Return the [X, Y] coordinate for the center point of the cell that contains the specified text.  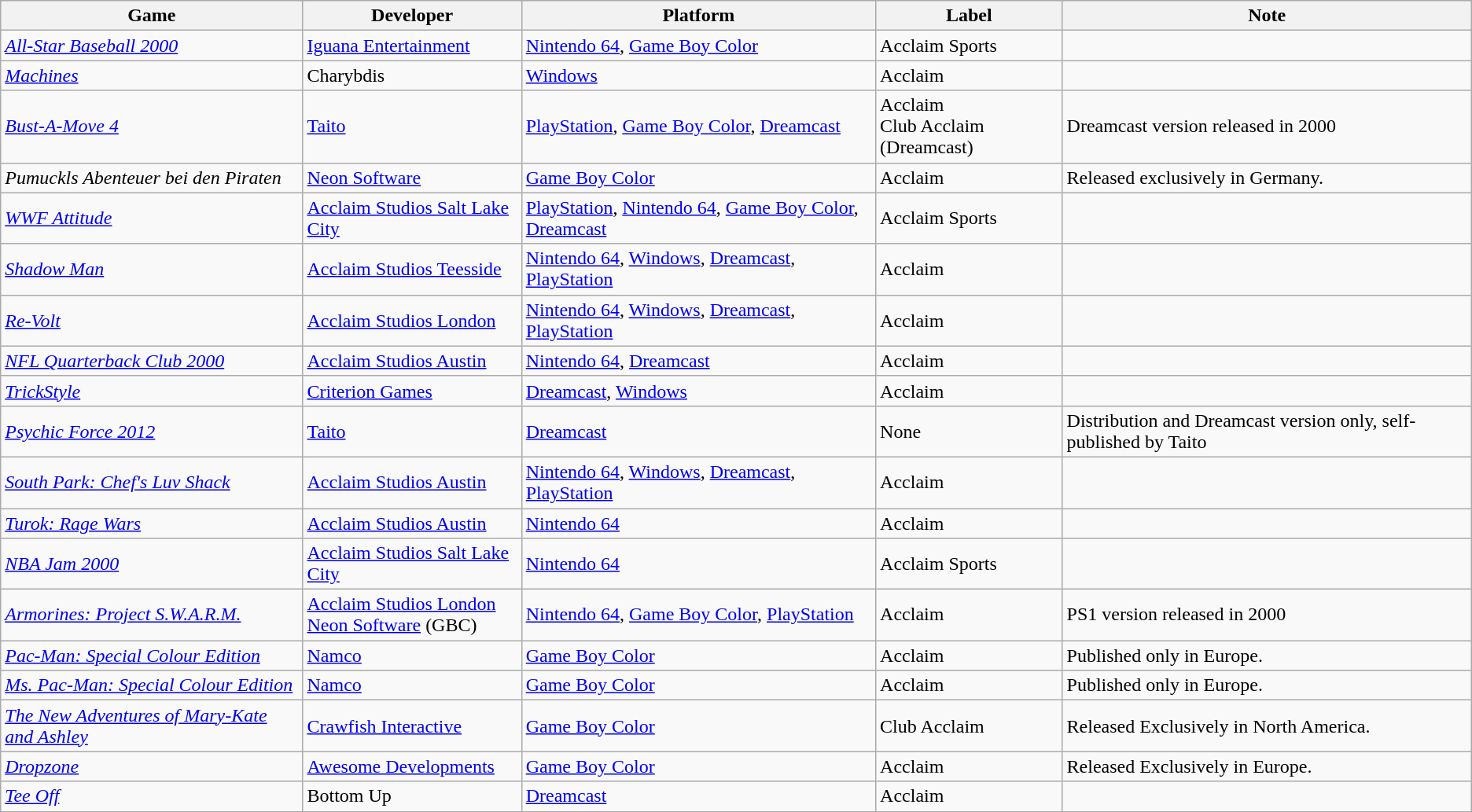
Armorines: Project S.W.A.R.M. [152, 615]
PlayStation, Nintendo 64, Game Boy Color, Dreamcast [698, 219]
Released exclusively in Germany. [1267, 178]
Developer [412, 16]
Dreamcast version released in 2000 [1267, 127]
Dreamcast, Windows [698, 391]
Nintendo 64, Game Boy Color, PlayStation [698, 615]
Shadow Man [152, 269]
South Park: Chef's Luv Shack [152, 483]
Note [1267, 16]
Tee Off [152, 796]
Windows [698, 75]
PS1 version released in 2000 [1267, 615]
Nintendo 64, Game Boy Color [698, 46]
Bust-A-Move 4 [152, 127]
TrickStyle [152, 391]
Label [969, 16]
AcclaimClub Acclaim (Dreamcast) [969, 127]
Acclaim Studios London [412, 321]
Bottom Up [412, 796]
PlayStation, Game Boy Color, Dreamcast [698, 127]
None [969, 431]
Neon Software [412, 178]
Club Acclaim [969, 726]
The New Adventures of Mary-Kate and Ashley [152, 726]
Criterion Games [412, 391]
Platform [698, 16]
Acclaim Studios Teesside [412, 269]
Psychic Force 2012 [152, 431]
Pac-Man: Special Colour Edition [152, 656]
Nintendo 64, Dreamcast [698, 361]
All-Star Baseball 2000 [152, 46]
Turok: Rage Wars [152, 523]
Dropzone [152, 766]
NFL Quarterback Club 2000 [152, 361]
Game [152, 16]
Re-Volt [152, 321]
WWF Attitude [152, 219]
NBA Jam 2000 [152, 564]
Crawfish Interactive [412, 726]
Charybdis [412, 75]
Distribution and Dreamcast version only, self-published by Taito [1267, 431]
Iguana Entertainment [412, 46]
Awesome Developments [412, 766]
Released Exclusively in Europe. [1267, 766]
Pumuckls Abenteuer bei den Piraten [152, 178]
Machines [152, 75]
Ms. Pac-Man: Special Colour Edition [152, 685]
Acclaim Studios LondonNeon Software (GBC) [412, 615]
Released Exclusively in North America. [1267, 726]
